Locate the cell with the specified text and output its (x, y) center coordinate. 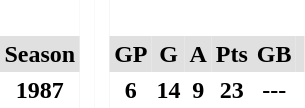
1987 (40, 90)
23 (232, 90)
6 (131, 90)
A (198, 54)
Pts (232, 54)
G (168, 54)
9 (198, 90)
Season (40, 54)
GP (131, 54)
--- (274, 90)
GB (274, 54)
14 (168, 90)
